Capture the cell that displays the provided text and extract its [x, y] central coordinate. 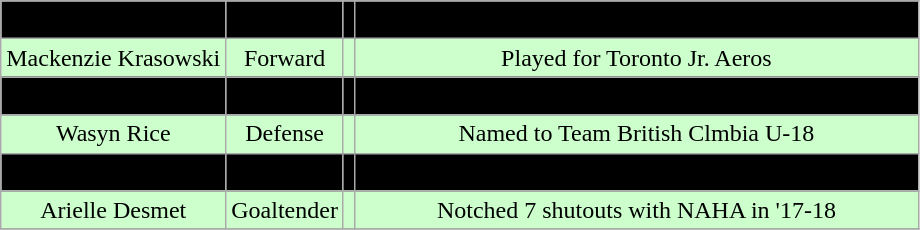
Named to Team British Clmbia U-18 [636, 134]
Goaltender [285, 210]
Edge School graduate [636, 20]
Leah Marino [114, 96]
Notched 7 shutouts with NAHA in '17-18 [636, 210]
Wasyn Rice [114, 134]
Played for Toronto Jr. Aeros [636, 58]
Courtney Kollman [114, 20]
Attended North American Hockey Academy [636, 96]
Mackenzie Krasowski [114, 58]
Teammate of Mackenzie Krasowski on Toronto Jr. Aeros. [636, 172]
Gillian Thompson [114, 172]
Arielle Desmet [114, 210]
